Detect which cell encompasses the target text, then output its [X, Y] center coordinate. 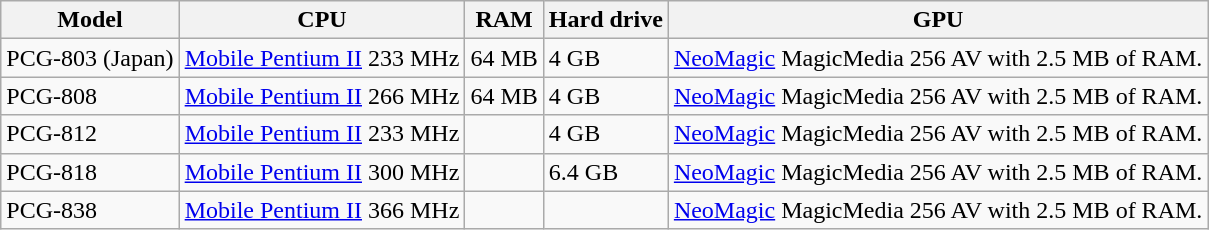
Mobile Pentium II 366 MHz [322, 210]
Mobile Pentium II 300 MHz [322, 172]
PCG-808 [90, 96]
PCG-818 [90, 172]
CPU [322, 20]
PCG-838 [90, 210]
6.4 GB [606, 172]
GPU [938, 20]
PCG-812 [90, 134]
Hard drive [606, 20]
PCG-803 (Japan) [90, 58]
Model [90, 20]
Mobile Pentium II 266 MHz [322, 96]
RAM [504, 20]
